From the cell containing the given text, extract its center point as (x, y) coordinate. 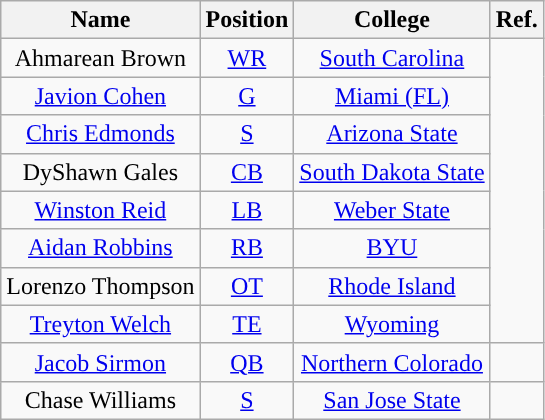
CB (247, 172)
Weber State (392, 210)
WR (247, 58)
BYU (392, 248)
San Jose State (392, 400)
OT (247, 286)
Javion Cohen (100, 96)
Jacob Sirmon (100, 362)
Aidan Robbins (100, 248)
DyShawn Gales (100, 172)
Position (247, 20)
LB (247, 210)
Treyton Welch (100, 324)
Miami (FL) (392, 96)
QB (247, 362)
College (392, 20)
South Dakota State (392, 172)
G (247, 96)
Ref. (516, 20)
Ahmarean Brown (100, 58)
RB (247, 248)
Name (100, 20)
Wyoming (392, 324)
Northern Colorado (392, 362)
Arizona State (392, 134)
Chris Edmonds (100, 134)
Lorenzo Thompson (100, 286)
Chase Williams (100, 400)
TE (247, 324)
Winston Reid (100, 210)
Rhode Island (392, 286)
South Carolina (392, 58)
